Return the (x, y) coordinate for the center point of the cell that contains the specified text.  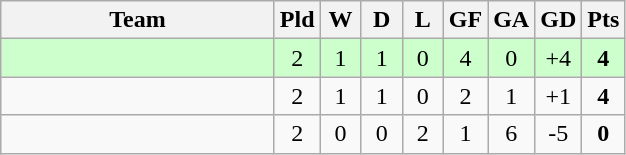
GF (465, 20)
GA (512, 20)
L (422, 20)
6 (512, 134)
+4 (558, 58)
W (340, 20)
-5 (558, 134)
Team (138, 20)
GD (558, 20)
D (382, 20)
+1 (558, 96)
Pts (604, 20)
Pld (297, 20)
